Return (X, Y) of the center of cell containing provided text 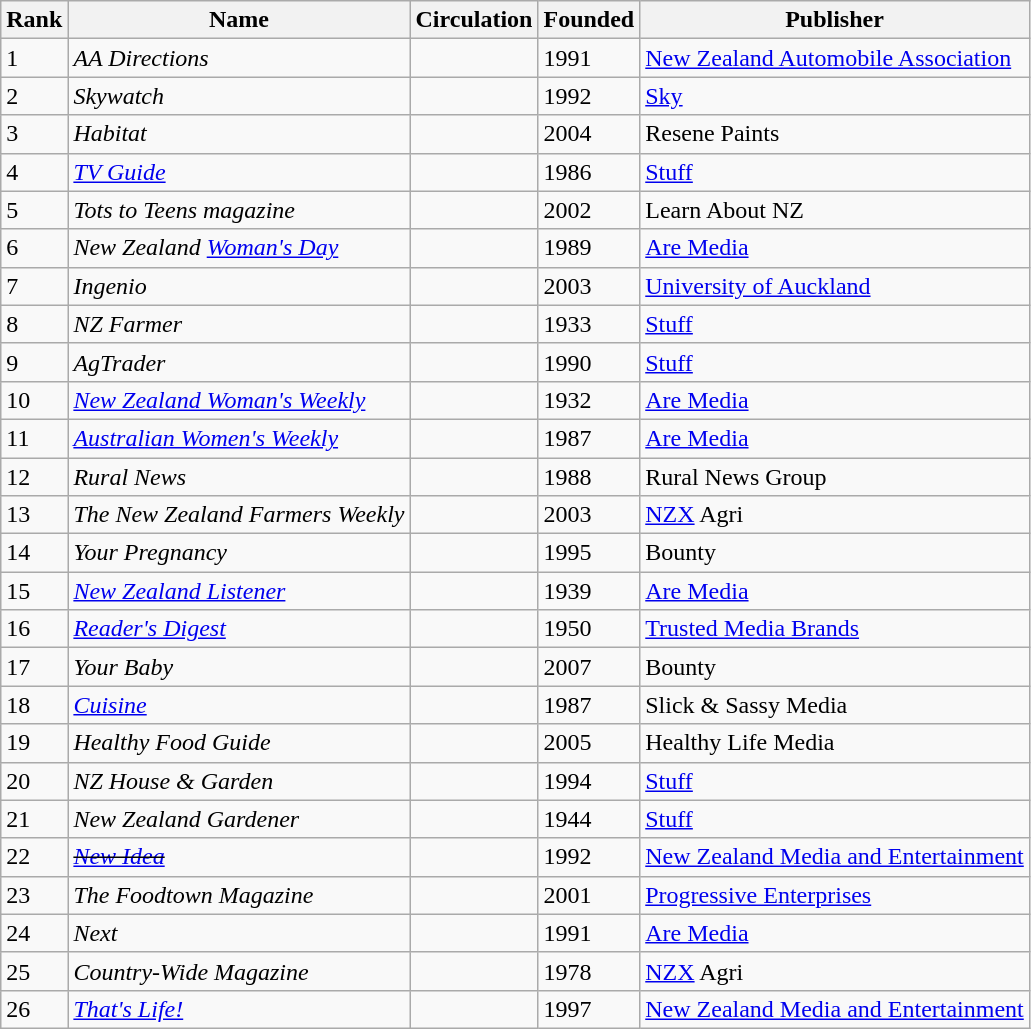
1933 (589, 324)
Name (239, 20)
That's Life! (239, 1009)
New Zealand Gardener (239, 819)
Habitat (239, 134)
10 (34, 400)
NZ Farmer (239, 324)
13 (34, 515)
15 (34, 591)
3 (34, 134)
Progressive Enterprises (835, 895)
20 (34, 781)
2007 (589, 667)
The Foodtown Magazine (239, 895)
1939 (589, 591)
AgTrader (239, 362)
2004 (589, 134)
1944 (589, 819)
1 (34, 58)
Rural News Group (835, 477)
25 (34, 971)
University of Auckland (835, 286)
Publisher (835, 20)
Learn About NZ (835, 210)
Australian Women's Weekly (239, 438)
Circulation (474, 20)
14 (34, 553)
New Zealand Listener (239, 591)
Your Baby (239, 667)
Next (239, 933)
TV Guide (239, 172)
Healthy Life Media (835, 743)
12 (34, 477)
18 (34, 705)
Slick & Sassy Media (835, 705)
Trusted Media Brands (835, 629)
11 (34, 438)
22 (34, 857)
1988 (589, 477)
1932 (589, 400)
New Zealand Automobile Association (835, 58)
Skywatch (239, 96)
New Zealand Woman's Day (239, 248)
Cuisine (239, 705)
1989 (589, 248)
Reader's Digest (239, 629)
2002 (589, 210)
8 (34, 324)
1994 (589, 781)
Rank (34, 20)
24 (34, 933)
The New Zealand Farmers Weekly (239, 515)
Resene Paints (835, 134)
New Zealand Woman's Weekly (239, 400)
Rural News (239, 477)
Your Pregnancy (239, 553)
1990 (589, 362)
2 (34, 96)
16 (34, 629)
2005 (589, 743)
Healthy Food Guide (239, 743)
19 (34, 743)
23 (34, 895)
New Idea (239, 857)
Sky (835, 96)
NZ House & Garden (239, 781)
Tots to Teens magazine (239, 210)
Country-Wide Magazine (239, 971)
Founded (589, 20)
AA Directions (239, 58)
1997 (589, 1009)
1950 (589, 629)
7 (34, 286)
17 (34, 667)
21 (34, 819)
26 (34, 1009)
1995 (589, 553)
1986 (589, 172)
5 (34, 210)
6 (34, 248)
2001 (589, 895)
1978 (589, 971)
Ingenio (239, 286)
4 (34, 172)
9 (34, 362)
